Return [X, Y] of the center of cell containing provided text 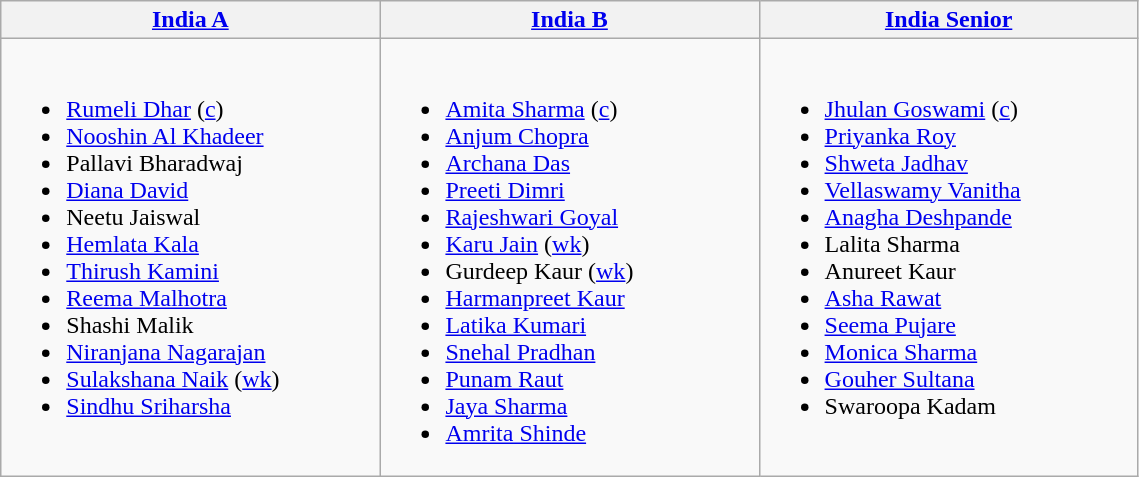
India B [570, 20]
India A [190, 20]
India Senior [948, 20]
